From the cell containing the given text, extract its center point as [X, Y] coordinate. 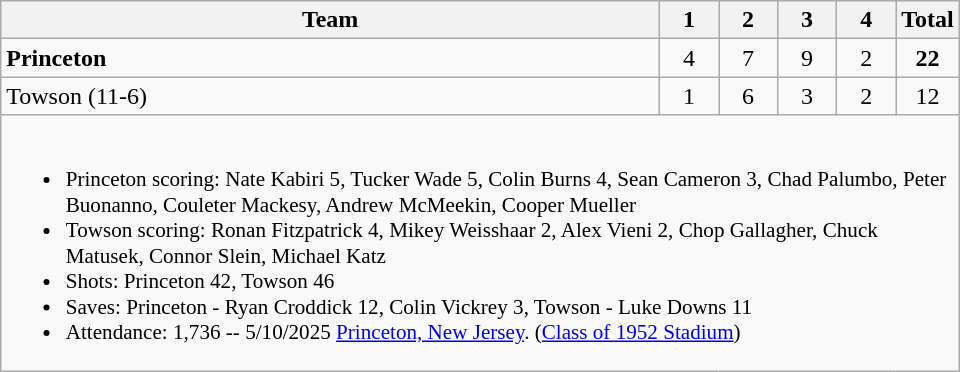
Team [330, 20]
6 [748, 96]
Total [928, 20]
12 [928, 96]
Princeton [330, 58]
Towson (11-6) [330, 96]
7 [748, 58]
9 [808, 58]
22 [928, 58]
